Pinpoint the cell where the given text exists, returning its [X, Y] midpoint coordinate. 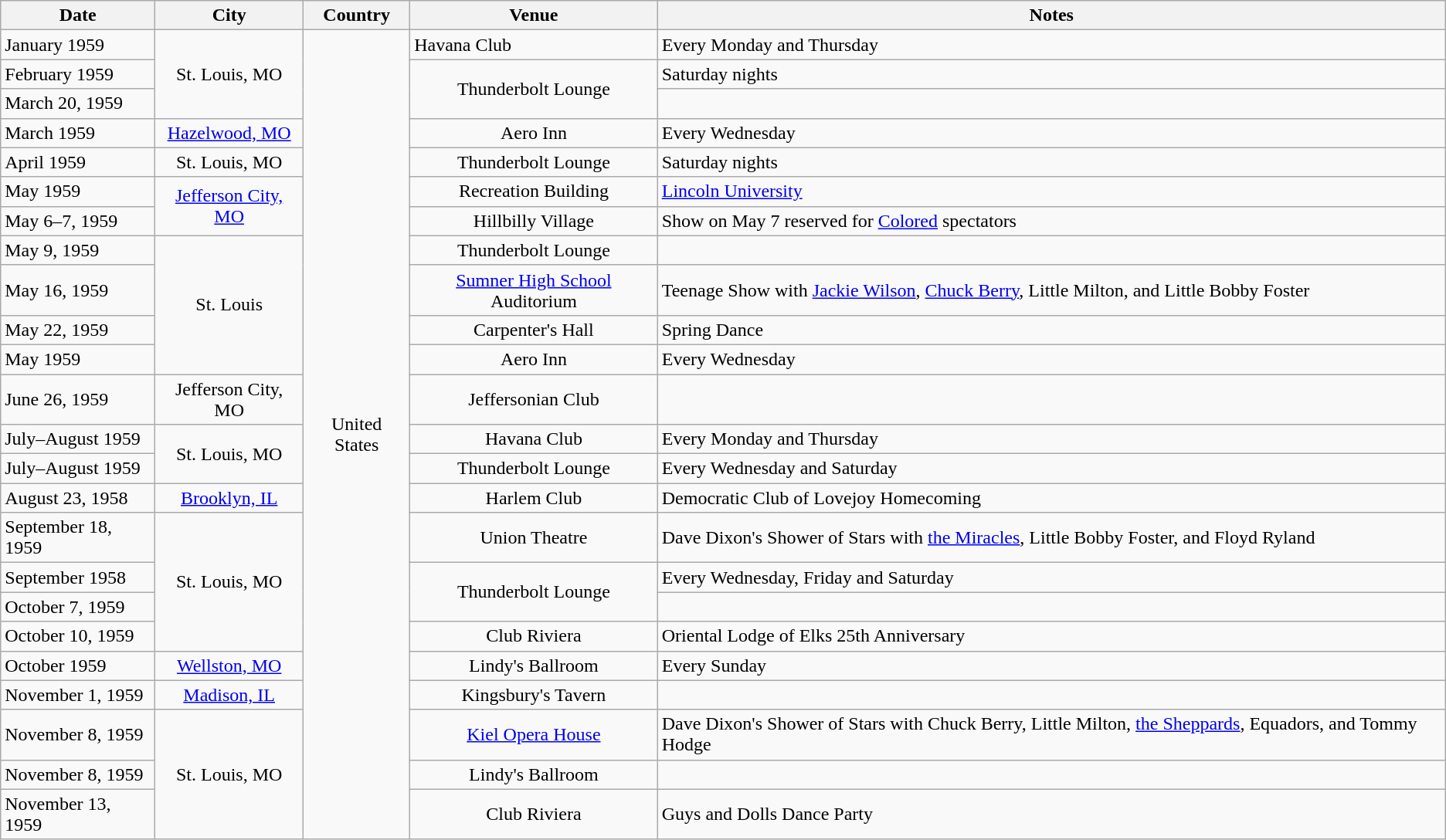
May 9, 1959 [78, 250]
September 1958 [78, 577]
Show on May 7 reserved for Colored spectators [1051, 221]
Oriental Lodge of Elks 25th Anniversary [1051, 636]
May 6–7, 1959 [78, 221]
Union Theatre [535, 537]
St. Louis [229, 304]
January 1959 [78, 45]
Every Sunday [1051, 666]
Carpenter's Hall [535, 330]
Guys and Dolls Dance Party [1051, 814]
Recreation Building [535, 191]
April 1959 [78, 162]
Brooklyn, IL [229, 498]
Jeffersonian Club [535, 398]
Date [78, 15]
Kiel Opera House [535, 735]
Notes [1051, 15]
October 1959 [78, 666]
Harlem Club [535, 498]
September 18, 1959 [78, 537]
Madison, IL [229, 695]
May 22, 1959 [78, 330]
August 23, 1958 [78, 498]
Every Wednesday and Saturday [1051, 469]
Kingsbury's Tavern [535, 695]
May 16, 1959 [78, 290]
Every Wednesday, Friday and Saturday [1051, 577]
November 1, 1959 [78, 695]
March 1959 [78, 133]
Hillbilly Village [535, 221]
Spring Dance [1051, 330]
Sumner High School Auditorium [535, 290]
Dave Dixon's Shower of Stars with the Miracles, Little Bobby Foster, and Floyd Ryland [1051, 537]
Teenage Show with Jackie Wilson, Chuck Berry, Little Milton, and Little Bobby Foster [1051, 290]
March 20, 1959 [78, 103]
October 10, 1959 [78, 636]
Democratic Club of Lovejoy Homecoming [1051, 498]
Lincoln University [1051, 191]
Country [357, 15]
Venue [535, 15]
Dave Dixon's Shower of Stars with Chuck Berry, Little Milton, the Sheppards, Equadors, and Tommy Hodge [1051, 735]
City [229, 15]
Wellston, MO [229, 666]
February 1959 [78, 74]
October 7, 1959 [78, 607]
Hazelwood, MO [229, 133]
June 26, 1959 [78, 398]
November 13, 1959 [78, 814]
United States [357, 435]
